Capture the cell that displays the provided text and extract its (X, Y) central coordinate. 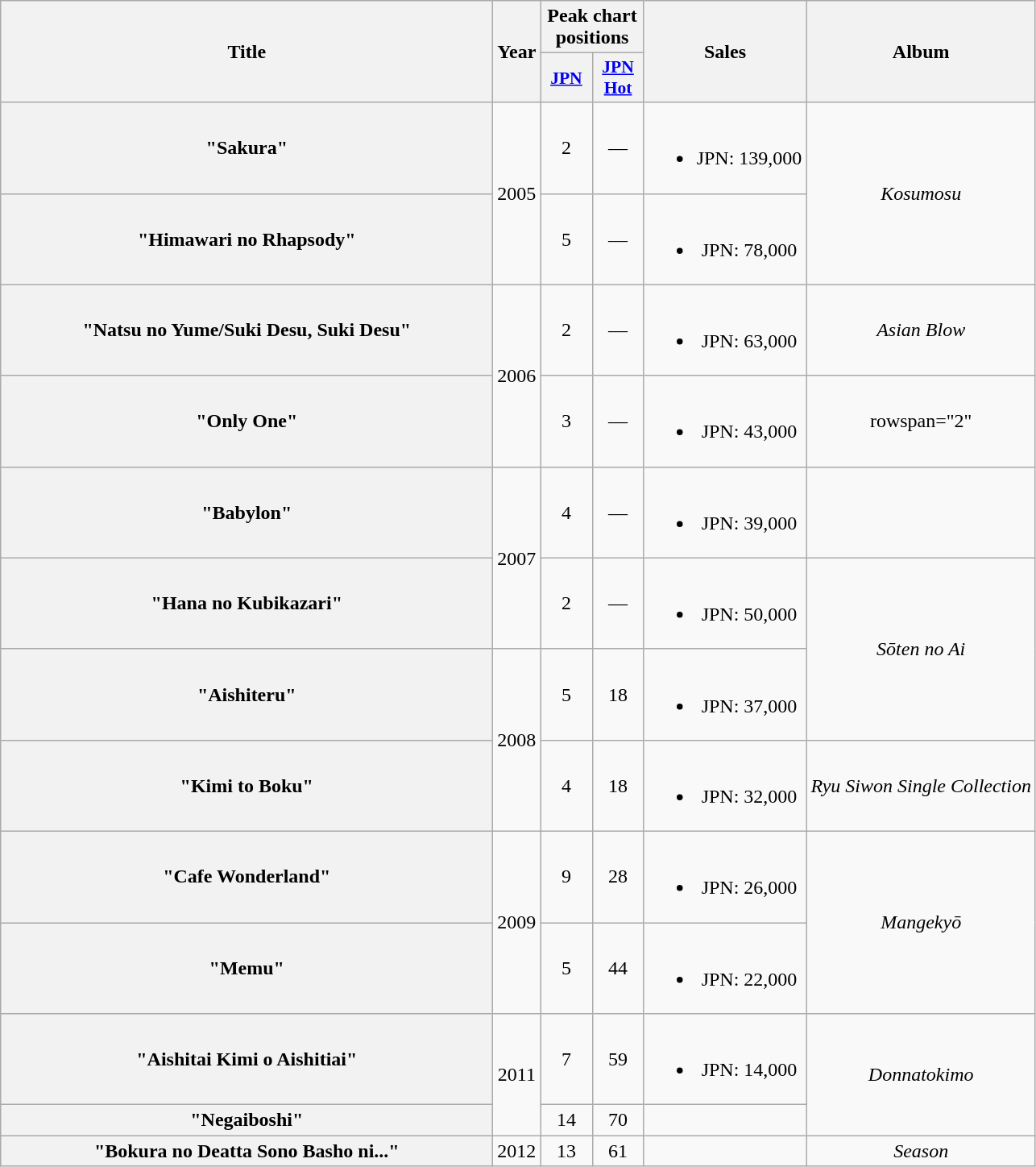
rowspan="2" (922, 421)
"Aishiteru" (247, 695)
JPN: 39,000 (725, 513)
Mangekyō (922, 922)
Sōten no Ai (922, 649)
"Natsu no Yume/Suki Desu, Suki Desu" (247, 330)
"Himawari no Rhapsody" (247, 239)
"Memu" (247, 967)
JPN: 32,000 (725, 785)
"Kimi to Boku" (247, 785)
JPN: 22,000 (725, 967)
14 (566, 1120)
JPN: 78,000 (725, 239)
JPN: 26,000 (725, 877)
JPN: 50,000 (725, 603)
Season (922, 1151)
Year (517, 52)
2009 (517, 922)
Album (922, 52)
"Only One" (247, 421)
"Hana no Kubikazari" (247, 603)
44 (618, 967)
JPN: 63,000 (725, 330)
3 (566, 421)
Title (247, 52)
59 (618, 1059)
70 (618, 1120)
"Babylon" (247, 513)
Peak chart positions (592, 27)
2007 (517, 558)
"Bokura no Deatta Sono Basho ni..." (247, 1151)
Donnatokimo (922, 1075)
"Sakura" (247, 148)
7 (566, 1059)
2005 (517, 193)
Kosumosu (922, 193)
2012 (517, 1151)
JPN: 43,000 (725, 421)
Ryu Siwon Single Collection (922, 785)
9 (566, 877)
JPN: 139,000 (725, 148)
"Aishitai Kimi o Aishitiai" (247, 1059)
JPN (566, 77)
Asian Blow (922, 330)
2011 (517, 1075)
13 (566, 1151)
"Negaiboshi" (247, 1120)
2008 (517, 740)
JPN: 14,000 (725, 1059)
Sales (725, 52)
61 (618, 1151)
2006 (517, 376)
JPNHot (618, 77)
28 (618, 877)
JPN: 37,000 (725, 695)
"Cafe Wonderland" (247, 877)
